For the text-containing cell, return its midpoint in (x, y) coordinate format. 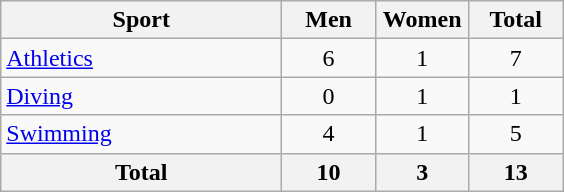
0 (329, 96)
Sport (142, 20)
Men (329, 20)
5 (516, 134)
4 (329, 134)
Swimming (142, 134)
Diving (142, 96)
Women (422, 20)
Athletics (142, 58)
10 (329, 172)
13 (516, 172)
6 (329, 58)
3 (422, 172)
7 (516, 58)
